Provide the (X, Y) coordinate of the cell's center where the given text is located.  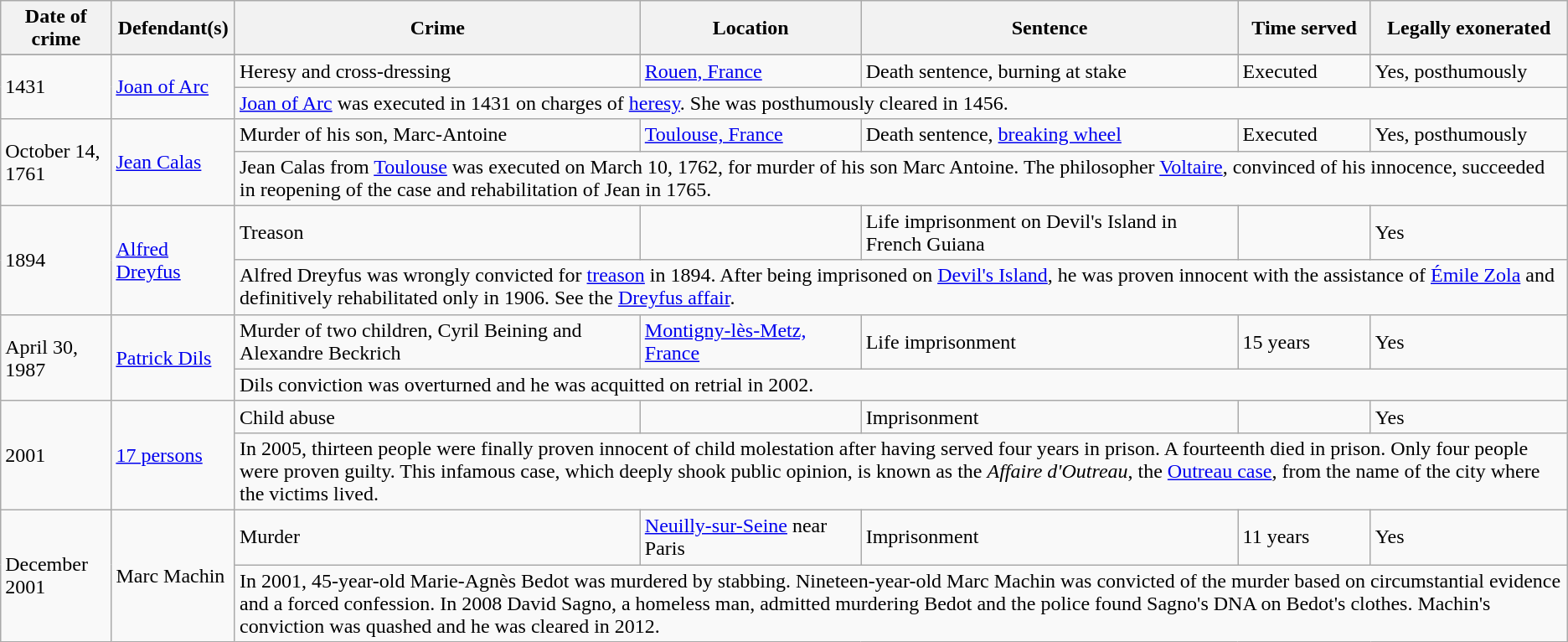
1894 (56, 260)
Death sentence, breaking wheel (1050, 135)
Child abuse (437, 417)
Life imprisonment on Devil's Island in French Guiana (1050, 233)
Location (750, 28)
Defendant(s) (173, 28)
April 30, 1987 (56, 357)
Sentence (1050, 28)
Neuilly-sur-Seine near Paris (750, 536)
Treason (437, 233)
Dils conviction was overturned and he was acquitted on retrial in 2002. (901, 385)
Murder (437, 536)
15 years (1304, 342)
Patrick Dils (173, 357)
Heresy and cross-dressing (437, 71)
Date of crime (56, 28)
Murder of his son, Marc-Antoine (437, 135)
October 14, 1761 (56, 163)
Legally exonerated (1469, 28)
Death sentence, burning at stake (1050, 71)
2001 (56, 455)
Life imprisonment (1050, 342)
December 2001 (56, 575)
Jean Calas (173, 163)
Alfred Dreyfus (173, 260)
Toulouse, France (750, 135)
17 persons (173, 455)
11 years (1304, 536)
Montigny-lès-Metz, France (750, 342)
Rouen, France (750, 71)
Marc Machin (173, 575)
1431 (56, 87)
Crime (437, 28)
Murder of two children, Cyril Beining and Alexandre Beckrich (437, 342)
Joan of Arc (173, 87)
Joan of Arc was executed in 1431 on charges of heresy. She was posthumously cleared in 1456. (901, 103)
Time served (1304, 28)
